From the cell containing the given text, extract its center point as [x, y] coordinate. 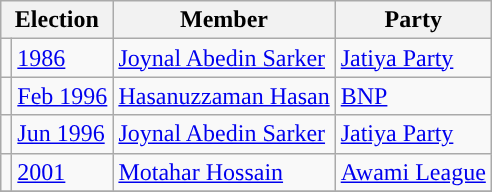
1986 [62, 58]
Awami League [413, 172]
Hasanuzzaman Hasan [224, 96]
2001 [62, 172]
Party [413, 20]
Motahar Hossain [224, 172]
BNP [413, 96]
Election [57, 20]
Member [224, 20]
Jun 1996 [62, 134]
Feb 1996 [62, 96]
